Search for the cell housing the specified text and yield its [X, Y] center coordinate. 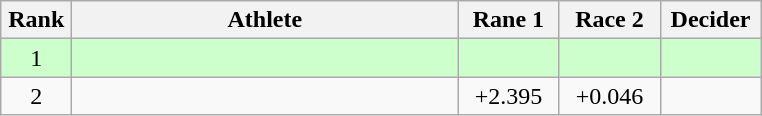
+2.395 [508, 96]
Rane 1 [508, 20]
+0.046 [610, 96]
Decider [710, 20]
Rank [36, 20]
Athlete [265, 20]
Race 2 [610, 20]
1 [36, 58]
2 [36, 96]
